Identify which cell holds the provided text, then report its (X, Y) central coordinate. 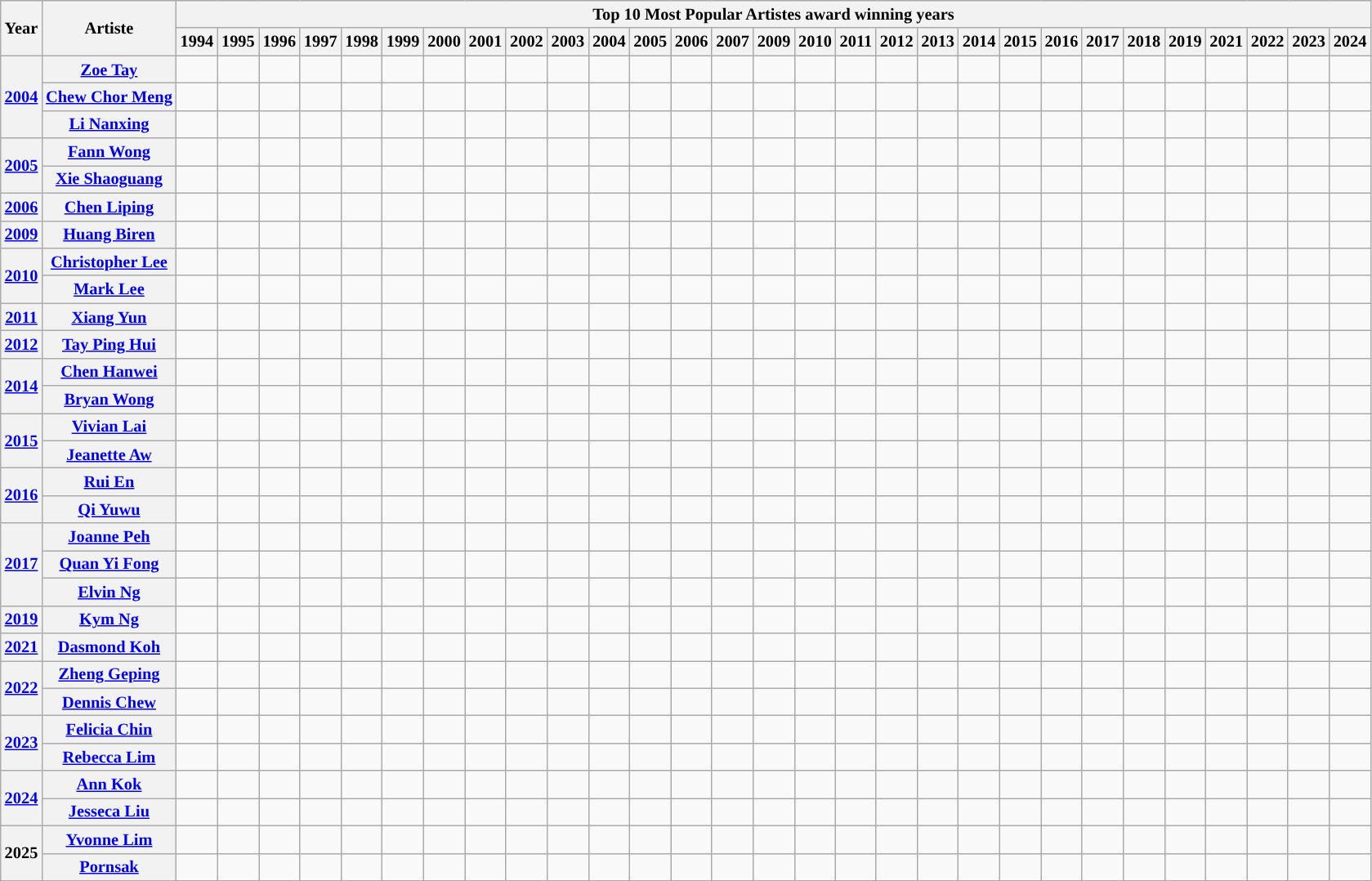
Elvin Ng (109, 592)
Joanne Peh (109, 537)
2018 (1144, 42)
Pornsak (109, 867)
1997 (320, 42)
Yvonne Lim (109, 839)
Xie Shaoguang (109, 179)
Qi Yuwu (109, 509)
1996 (279, 42)
Rui En (109, 481)
2000 (444, 42)
2003 (568, 42)
Li Nanxing (109, 124)
2013 (937, 42)
Mark Lee (109, 289)
1999 (403, 42)
Jeanette Aw (109, 454)
2001 (485, 42)
2002 (526, 42)
2007 (732, 42)
Xiang Yun (109, 317)
Huang Biren (109, 235)
Artiste (109, 28)
Year (21, 28)
1995 (238, 42)
Chen Liping (109, 207)
Zheng Geping (109, 674)
2025 (21, 853)
1998 (361, 42)
Kym Ng (109, 619)
1994 (197, 42)
Chew Chor Meng (109, 96)
Vivian Lai (109, 427)
Jesseca Liu (109, 812)
Bryan Wong (109, 400)
Dasmond Koh (109, 646)
Rebecca Lim (109, 757)
Ann Kok (109, 785)
Fann Wong (109, 152)
Top 10 Most Popular Artistes award winning years (774, 14)
Dennis Chew (109, 702)
Felicia Chin (109, 729)
Zoe Tay (109, 69)
Tay Ping Hui (109, 344)
Christopher Lee (109, 262)
Chen Hanwei (109, 372)
Quan Yi Fong (109, 564)
